For the text-containing cell, return its midpoint in (x, y) coordinate format. 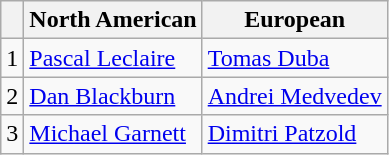
North American (113, 20)
European (294, 20)
1 (12, 58)
Pascal Leclaire (113, 58)
Andrei Medvedev (294, 96)
2 (12, 96)
Tomas Duba (294, 58)
Dimitri Patzold (294, 134)
3 (12, 134)
Michael Garnett (113, 134)
Dan Blackburn (113, 96)
